Output the (X, Y) coordinate of the center of the cell containing the given text.  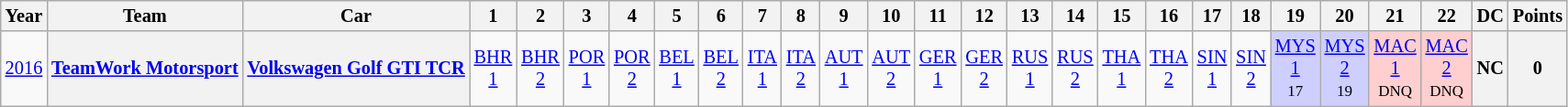
THA1 (1122, 69)
ITA1 (762, 69)
15 (1122, 16)
22 (1447, 16)
14 (1075, 16)
ITA2 (801, 69)
Car (356, 16)
18 (1251, 16)
MYS117 (1296, 69)
11 (938, 16)
Year (24, 16)
13 (1029, 16)
17 (1213, 16)
20 (1345, 16)
21 (1395, 16)
3 (587, 16)
BEL1 (676, 69)
RUS1 (1029, 69)
2 (540, 16)
BHR1 (494, 69)
7 (762, 16)
BEL2 (721, 69)
16 (1169, 16)
Points (1538, 16)
RUS2 (1075, 69)
4 (631, 16)
AUT1 (844, 69)
THA2 (1169, 69)
6 (721, 16)
POR1 (587, 69)
GER1 (938, 69)
POR2 (631, 69)
Volkswagen Golf GTI TCR (356, 69)
SIN1 (1213, 69)
10 (891, 16)
19 (1296, 16)
MAC2DNQ (1447, 69)
Team (145, 16)
8 (801, 16)
GER2 (984, 69)
5 (676, 16)
1 (494, 16)
TeamWork Motorsport (145, 69)
MAC1DNQ (1395, 69)
0 (1538, 69)
12 (984, 16)
SIN2 (1251, 69)
AUT2 (891, 69)
BHR2 (540, 69)
NC (1490, 69)
DC (1490, 16)
MYS219 (1345, 69)
2016 (24, 69)
9 (844, 16)
